Determine the (x, y) coordinate at the center of the cell enclosing the given text.  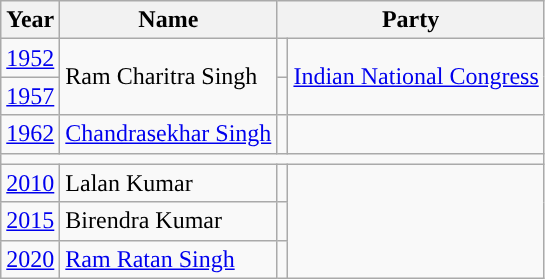
2020 (30, 259)
Name (168, 20)
Birendra Kumar (168, 221)
Year (30, 20)
Ram Ratan Singh (168, 259)
1952 (30, 58)
Ram Charitra Singh (168, 77)
Lalan Kumar (168, 183)
Indian National Congress (416, 77)
2015 (30, 221)
Chandrasekhar Singh (168, 134)
2010 (30, 183)
1962 (30, 134)
Party (410, 20)
1957 (30, 96)
